Output the (X, Y) coordinate of the center of the cell containing the given text.  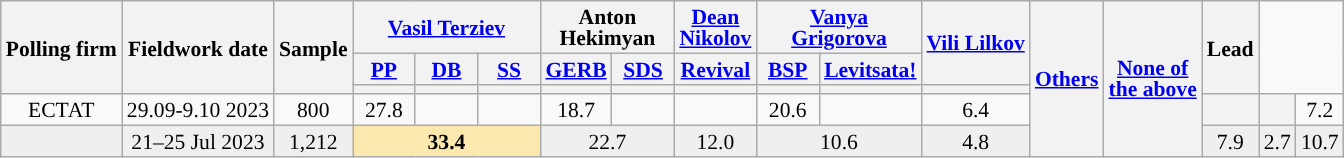
18.7 (576, 110)
DB (446, 68)
12.0 (715, 142)
SDS (644, 68)
7.2 (1320, 110)
None ofthe above (1153, 79)
Vasil Terziev (447, 27)
Fieldwork date (198, 48)
Sample (313, 48)
22.7 (607, 142)
PP (384, 68)
6.4 (976, 110)
10.7 (1320, 142)
1,212 (313, 142)
Revival (715, 68)
27.8 (384, 110)
10.6 (838, 142)
Lead (1230, 48)
Vanya Grigorova (838, 27)
Polling firm (62, 48)
ЕСТАТ (62, 110)
4.8 (976, 142)
800 (313, 110)
GERB (576, 68)
21–25 Jul 2023 (198, 142)
Others (1067, 79)
Dean Nikolov (715, 27)
Levitsata! (870, 68)
Anton Hekimyan (607, 27)
2.7 (1278, 142)
33.4 (447, 142)
7.9 (1230, 142)
29.09-9.10 2023 (198, 110)
Vili Lilkov (976, 42)
20.6 (788, 110)
BSP (788, 68)
SS (510, 68)
